Locate the cell with the specified text and output its [X, Y] center coordinate. 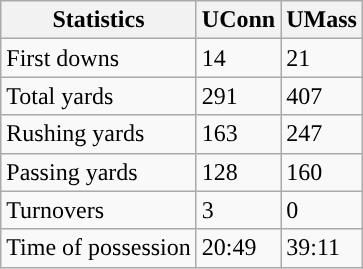
160 [322, 172]
20:49 [238, 248]
163 [238, 134]
UMass [322, 20]
247 [322, 134]
Rushing yards [99, 134]
0 [322, 210]
291 [238, 96]
UConn [238, 20]
Time of possession [99, 248]
First downs [99, 58]
Turnovers [99, 210]
Passing yards [99, 172]
39:11 [322, 248]
3 [238, 210]
Total yards [99, 96]
14 [238, 58]
Statistics [99, 20]
407 [322, 96]
21 [322, 58]
128 [238, 172]
